Find where the given text appears and provide that cell's center as [x, y] coordinate. 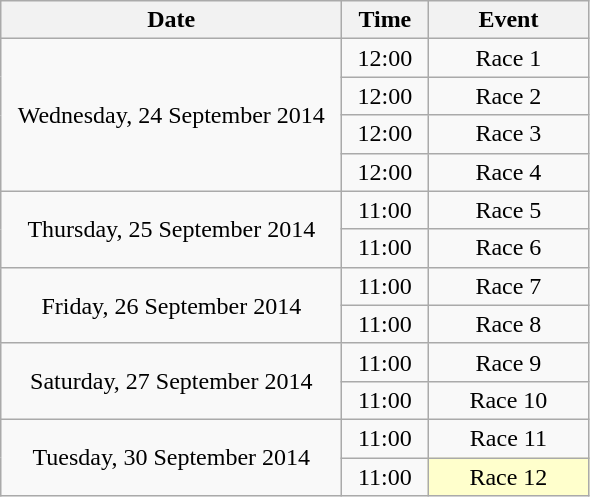
Race 1 [508, 58]
Friday, 26 September 2014 [172, 305]
Saturday, 27 September 2014 [172, 381]
Race 4 [508, 172]
Race 10 [508, 400]
Wednesday, 24 September 2014 [172, 115]
Event [508, 20]
Race 7 [508, 286]
Race 2 [508, 96]
Race 12 [508, 477]
Race 8 [508, 324]
Tuesday, 30 September 2014 [172, 457]
Race 9 [508, 362]
Race 5 [508, 210]
Race 6 [508, 248]
Time [385, 20]
Race 3 [508, 134]
Thursday, 25 September 2014 [172, 229]
Date [172, 20]
Race 11 [508, 438]
